Output the (x, y) coordinate of the center of the cell containing the given text.  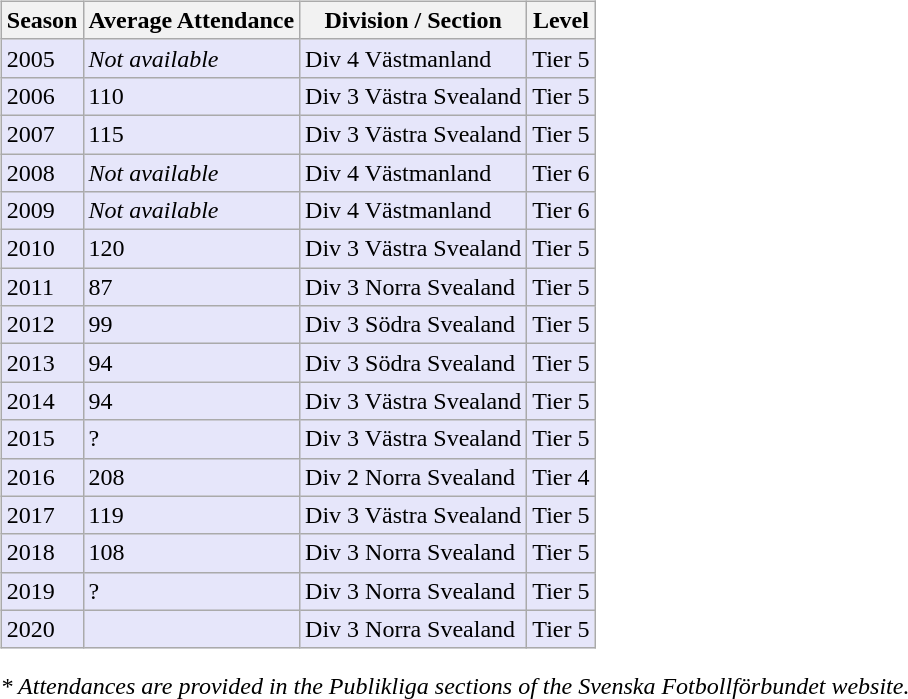
2011 (42, 287)
2014 (42, 401)
120 (192, 249)
2006 (42, 96)
110 (192, 96)
87 (192, 287)
2018 (42, 553)
2008 (42, 173)
Tier 4 (561, 477)
2005 (42, 58)
2019 (42, 591)
2017 (42, 515)
2013 (42, 363)
Average Attendance (192, 20)
Season (42, 20)
Division / Section (414, 20)
115 (192, 134)
208 (192, 477)
99 (192, 325)
2010 (42, 249)
Div 2 Norra Svealand (414, 477)
2007 (42, 134)
2015 (42, 439)
2012 (42, 325)
Level (561, 20)
108 (192, 553)
119 (192, 515)
2009 (42, 211)
2016 (42, 477)
2020 (42, 629)
